Search for the cell housing the specified text and yield its [X, Y] center coordinate. 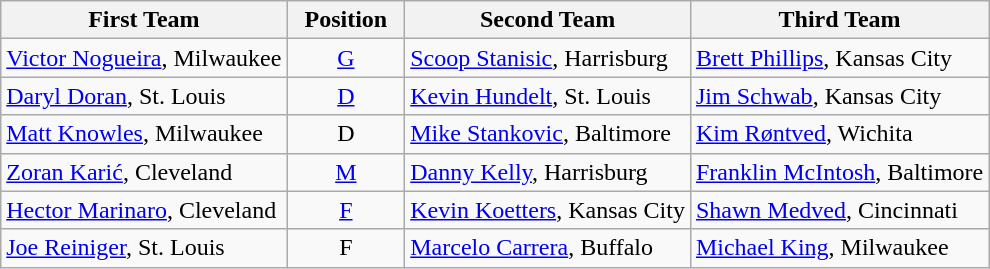
Position [346, 20]
Second Team [548, 20]
Third Team [839, 20]
First Team [144, 20]
Kevin Koetters, Kansas City [548, 210]
Scoop Stanisic, Harrisburg [548, 58]
Brett Phillips, Kansas City [839, 58]
Kim Røntved, Wichita [839, 134]
Jim Schwab, Kansas City [839, 96]
Zoran Karić, Cleveland [144, 172]
Danny Kelly, Harrisburg [548, 172]
Matt Knowles, Milwaukee [144, 134]
G [346, 58]
Marcelo Carrera, Buffalo [548, 248]
Kevin Hundelt, St. Louis [548, 96]
Hector Marinaro, Cleveland [144, 210]
Shawn Medved, Cincinnati [839, 210]
M [346, 172]
Michael King, Milwaukee [839, 248]
Mike Stankovic, Baltimore [548, 134]
Daryl Doran, St. Louis [144, 96]
Franklin McIntosh, Baltimore [839, 172]
Joe Reiniger, St. Louis [144, 248]
Victor Nogueira, Milwaukee [144, 58]
